Output the (x, y) coordinate of the center of the cell containing the given text.  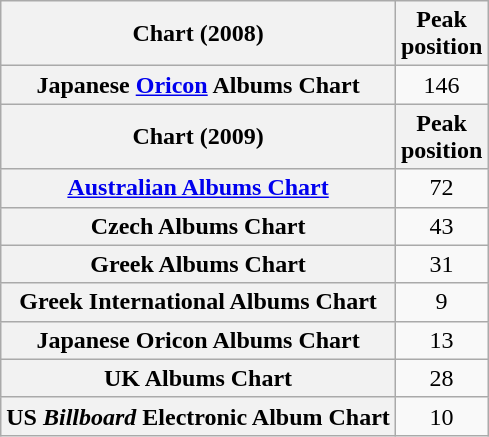
Chart (2009) (198, 136)
Greek International Albums Chart (198, 302)
Chart (2008) (198, 34)
US Billboard Electronic Album Chart (198, 416)
43 (441, 226)
72 (441, 188)
Australian Albums Chart (198, 188)
UK Albums Chart (198, 378)
13 (441, 340)
9 (441, 302)
31 (441, 264)
10 (441, 416)
Greek Albums Chart (198, 264)
28 (441, 378)
146 (441, 85)
Czech Albums Chart (198, 226)
